From the cell containing the given text, extract its center point as (X, Y) coordinate. 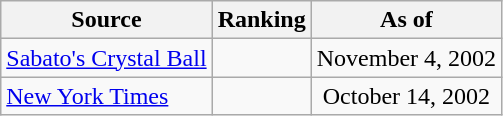
Source (106, 20)
Sabato's Crystal Ball (106, 58)
New York Times (106, 96)
Ranking (262, 20)
November 4, 2002 (406, 58)
October 14, 2002 (406, 96)
As of (406, 20)
